Pinpoint the cell where the given text exists, returning its [x, y] midpoint coordinate. 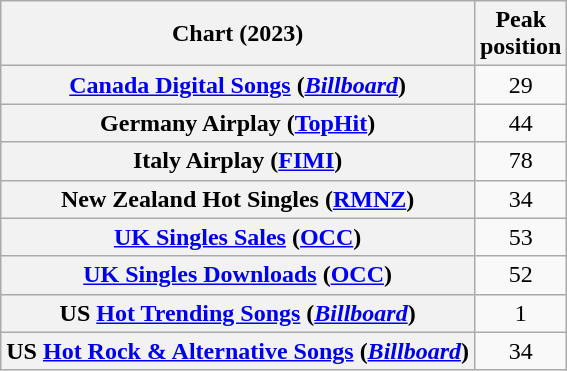
53 [520, 237]
44 [520, 123]
78 [520, 161]
Peakposition [520, 34]
29 [520, 85]
Chart (2023) [238, 34]
US Hot Trending Songs (Billboard) [238, 313]
US Hot Rock & Alternative Songs (Billboard) [238, 351]
Germany Airplay (TopHit) [238, 123]
UK Singles Sales (OCC) [238, 237]
New Zealand Hot Singles (RMNZ) [238, 199]
Canada Digital Songs (Billboard) [238, 85]
Italy Airplay (FIMI) [238, 161]
1 [520, 313]
52 [520, 275]
UK Singles Downloads (OCC) [238, 275]
